Determine the (x, y) coordinate at the center of the cell enclosing the given text.  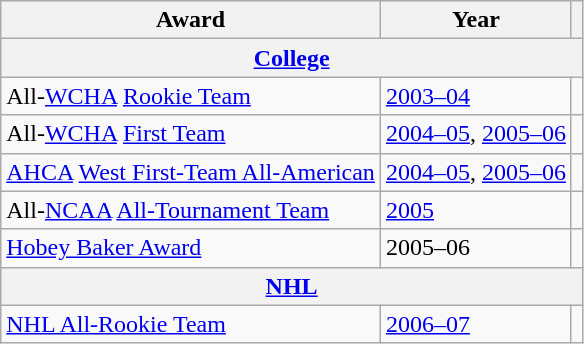
2005–06 (476, 248)
2003–04 (476, 96)
Hobey Baker Award (191, 248)
NHL (292, 286)
Year (476, 20)
All-WCHA First Team (191, 134)
All-WCHA Rookie Team (191, 96)
Award (191, 20)
College (292, 58)
2006–07 (476, 324)
All-NCAA All-Tournament Team (191, 210)
NHL All-Rookie Team (191, 324)
AHCA West First-Team All-American (191, 172)
2005 (476, 210)
